Provide the [x, y] coordinate of the cell's center where the given text is located.  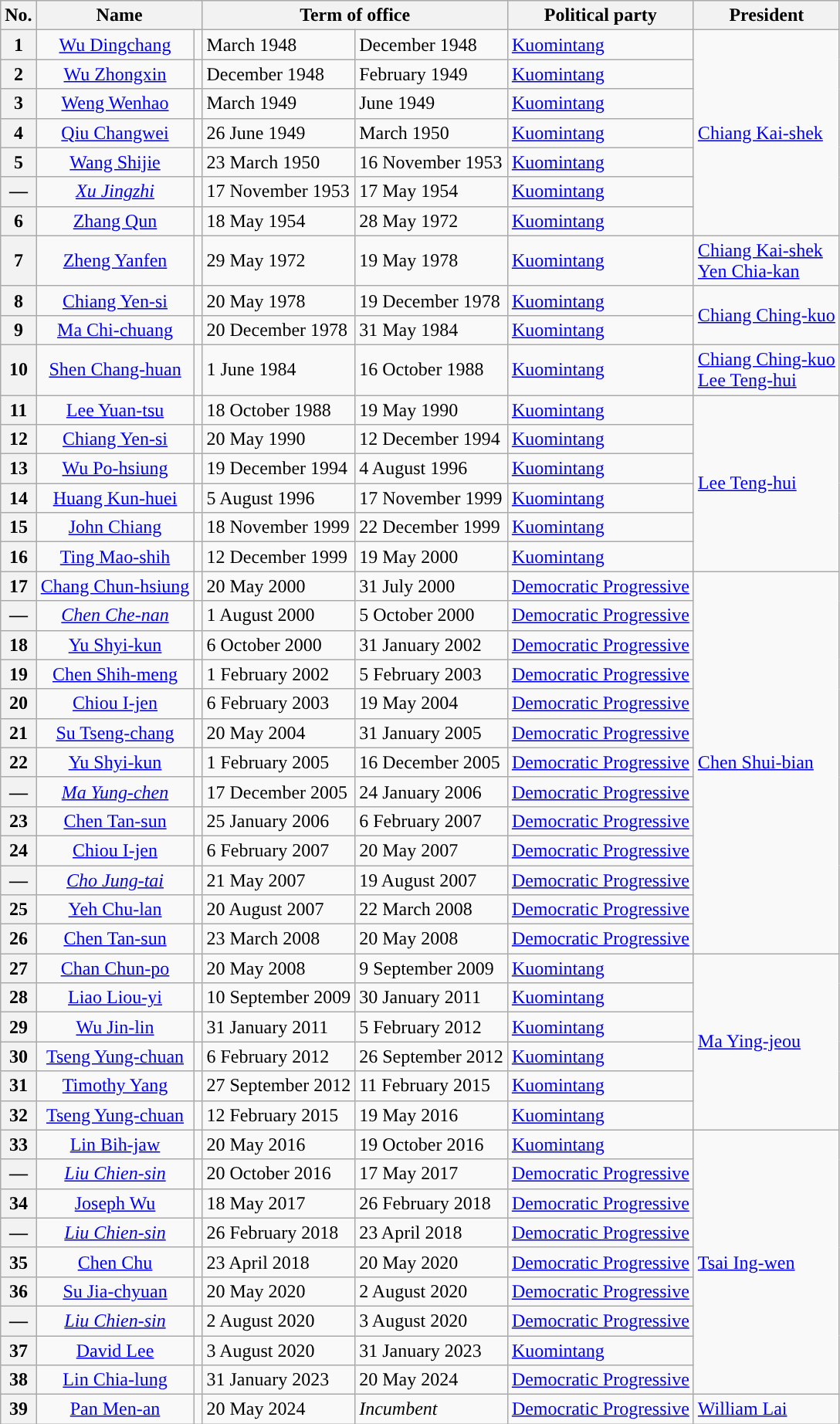
Pan Men-an [115, 1409]
38 [19, 1380]
24 [19, 850]
14 [19, 498]
12 [19, 439]
20 May 1990 [279, 439]
Su Jia-chyuan [115, 1291]
4 [19, 133]
18 May 2017 [279, 1203]
Chen Che-nan [115, 615]
21 [19, 733]
Wang Shijie [115, 162]
Name [119, 15]
Lin Chia-lung [115, 1380]
20 May 1978 [279, 300]
Lee Teng-hui [766, 483]
19 August 2007 [432, 880]
23 March 2008 [279, 939]
20 May 2007 [432, 850]
8 [19, 300]
34 [19, 1203]
24 January 2006 [432, 792]
1 June 1984 [279, 369]
17 May 2017 [432, 1174]
Chiang Ching-kuo [766, 315]
Zhang Qun [115, 221]
31 July 2000 [432, 586]
31 January 2002 [432, 645]
26 June 1949 [279, 133]
11 [19, 410]
Chen Shui-bian [766, 763]
18 November 1999 [279, 527]
20 [19, 704]
12 December 1999 [279, 557]
13 [19, 469]
18 May 1954 [279, 221]
5 February 2012 [432, 1027]
Wu Jin-lin [115, 1027]
5 August 1996 [279, 498]
Liao Liou-yi [115, 998]
1 August 2000 [279, 615]
William Lai [766, 1409]
Xu Jingzhi [115, 192]
19 May 2000 [432, 557]
16 [19, 557]
11 February 2015 [432, 1086]
29 [19, 1027]
3 [19, 103]
16 October 1988 [432, 369]
June 1949 [432, 103]
19 May 2016 [432, 1115]
February 1949 [432, 74]
Chen Shih-meng [115, 674]
2 [19, 74]
33 [19, 1144]
39 [19, 1409]
19 May 1978 [432, 261]
9 [19, 330]
20 May 2000 [279, 586]
20 December 1978 [279, 330]
17 [19, 586]
President [766, 15]
23 March 1950 [279, 162]
Wu Zhongxin [115, 74]
Tsai Ing-wen [766, 1262]
37 [19, 1351]
21 May 2007 [279, 880]
31 May 1984 [432, 330]
Cho Jung-tai [115, 880]
Ma Yung-chen [115, 792]
28 May 1972 [432, 221]
Timothy Yang [115, 1086]
27 September 2012 [279, 1086]
20 August 2007 [279, 910]
18 [19, 645]
Yeh Chu-lan [115, 910]
Chiang Ching-kuoLee Teng-hui [766, 369]
1 February 2005 [279, 762]
17 May 1954 [432, 192]
27 [19, 968]
March 1948 [279, 45]
1 [19, 45]
Wu Dingchang [115, 45]
31 [19, 1086]
28 [19, 998]
23 [19, 821]
17 November 1953 [279, 192]
Ma Chi-chuang [115, 330]
25 January 2006 [279, 821]
25 [19, 910]
Chang Chun-hsiung [115, 586]
20 October 2016 [279, 1174]
Su Tseng-chang [115, 733]
Shen Chang-huan [115, 369]
36 [19, 1291]
1 February 2002 [279, 674]
7 [19, 261]
6 February 2003 [279, 704]
30 [19, 1056]
6 October 2000 [279, 645]
Incumbent [432, 1409]
30 January 2011 [432, 998]
Joseph Wu [115, 1203]
22 December 1999 [432, 527]
31 January 2005 [432, 733]
5 [19, 162]
35 [19, 1262]
19 October 2016 [432, 1144]
Term of office [355, 15]
Huang Kun-huei [115, 498]
10 September 2009 [279, 998]
18 October 1988 [279, 410]
4 August 1996 [432, 469]
6 [19, 221]
29 May 1972 [279, 261]
5 February 2003 [432, 674]
Lee Yuan-tsu [115, 410]
David Lee [115, 1351]
Ma Ying-jeou [766, 1042]
Lin Bih-jaw [115, 1144]
10 [19, 369]
26 September 2012 [432, 1056]
16 December 2005 [432, 762]
March 1950 [432, 133]
12 February 2015 [279, 1115]
31 January 2011 [279, 1027]
20 May 2016 [279, 1144]
Qiu Changwei [115, 133]
March 1949 [279, 103]
15 [19, 527]
19 [19, 674]
Weng Wenhao [115, 103]
32 [19, 1115]
17 November 1999 [432, 498]
Chiang Kai-shek [766, 133]
No. [19, 15]
Chiang Kai-shekYen Chia-kan [766, 261]
Wu Po-hsiung [115, 469]
6 February 2012 [279, 1056]
19 May 1990 [432, 410]
19 May 2004 [432, 704]
Chan Chun-po [115, 968]
17 December 2005 [279, 792]
22 March 2008 [432, 910]
22 [19, 762]
Zheng Yanfen [115, 261]
20 May 2004 [279, 733]
19 December 1994 [279, 469]
12 December 1994 [432, 439]
16 November 1953 [432, 162]
9 September 2009 [432, 968]
John Chiang [115, 527]
5 October 2000 [432, 615]
Ting Mao-shih [115, 557]
Chen Chu [115, 1262]
26 [19, 939]
Political party [601, 15]
19 December 1978 [432, 300]
